Search for the cell housing the specified text and yield its [X, Y] center coordinate. 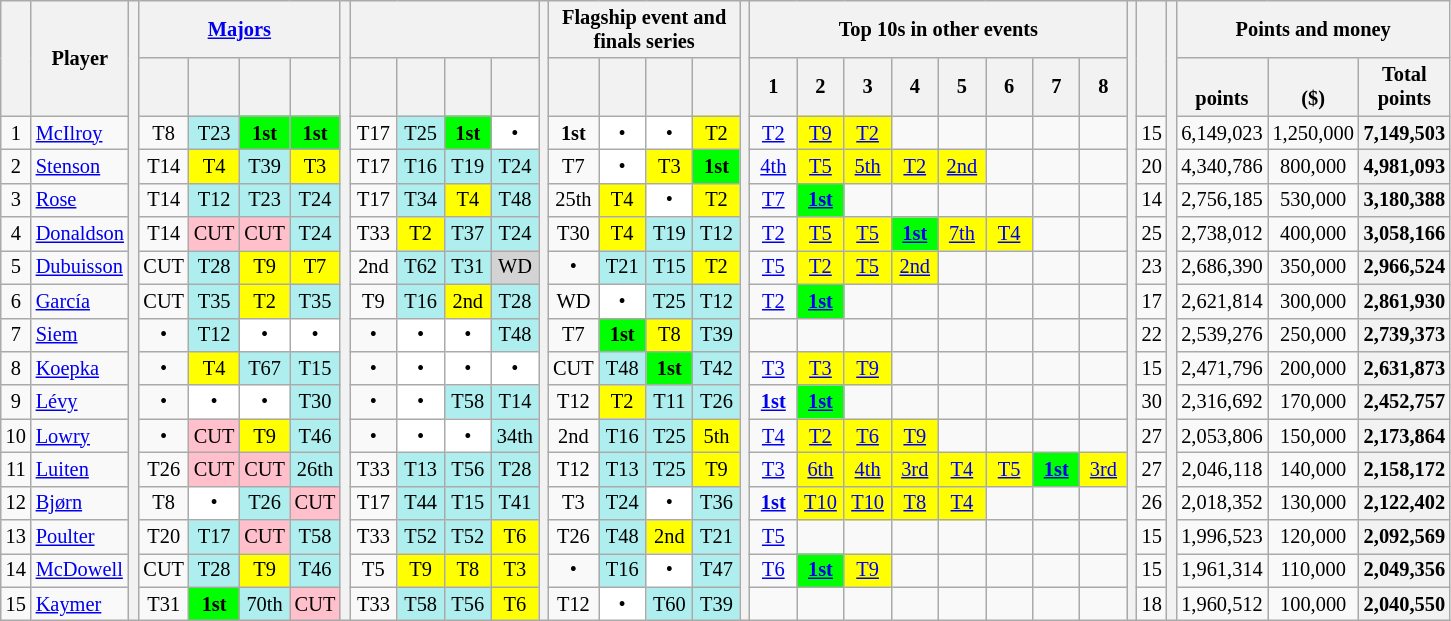
Dubuisson [80, 267]
($) [1314, 87]
170,000 [1314, 402]
2,631,873 [1404, 368]
530,000 [1314, 200]
9 [16, 402]
17 [1152, 301]
2,046,118 [1222, 469]
2,966,524 [1404, 267]
2,122,402 [1404, 503]
Poulter [80, 537]
2,756,185 [1222, 200]
points [1222, 87]
Kaymer [80, 604]
800,000 [1314, 166]
34th [514, 436]
200,000 [1314, 368]
McIlroy [80, 133]
Lowry [80, 436]
Flagship event and finals series [644, 29]
2,158,172 [1404, 469]
26 [1152, 503]
Totalpoints [1404, 87]
1,996,523 [1222, 537]
4,340,786 [1222, 166]
T44 [420, 503]
Stenson [80, 166]
2,018,352 [1222, 503]
Siem [80, 335]
2,621,814 [1222, 301]
T11 [670, 402]
Lévy [80, 402]
García [80, 301]
130,000 [1314, 503]
3,058,166 [1404, 234]
3,180,388 [1404, 200]
Points and money [1313, 29]
Koepka [80, 368]
2,738,012 [1222, 234]
2,452,757 [1404, 402]
T67 [264, 368]
T36 [716, 503]
Rose [80, 200]
1,250,000 [1314, 133]
400,000 [1314, 234]
Majors [239, 29]
350,000 [1314, 267]
2,316,692 [1222, 402]
70th [264, 604]
11 [16, 469]
100,000 [1314, 604]
2,053,806 [1222, 436]
McDowell [80, 570]
10 [16, 436]
2,686,390 [1222, 267]
150,000 [1314, 436]
Donaldson [80, 234]
2,173,864 [1404, 436]
4,981,093 [1404, 166]
Player [80, 58]
T47 [716, 570]
1,960,512 [1222, 604]
20 [1152, 166]
Top 10s in other events [938, 29]
30 [1152, 402]
22 [1152, 335]
Luiten [80, 469]
23 [1152, 267]
7th [962, 234]
13 [16, 537]
T34 [420, 200]
2,861,930 [1404, 301]
T20 [163, 537]
T62 [420, 267]
Bjørn [80, 503]
6,149,023 [1222, 133]
140,000 [1314, 469]
18 [1152, 604]
250,000 [1314, 335]
T60 [670, 604]
2,092,569 [1404, 537]
6th [820, 469]
2,539,276 [1222, 335]
2,040,550 [1404, 604]
2,471,796 [1222, 368]
300,000 [1314, 301]
110,000 [1314, 570]
T37 [468, 234]
25 [1152, 234]
25th [573, 200]
1,961,314 [1222, 570]
26th [315, 469]
7,149,503 [1404, 133]
T41 [514, 503]
T42 [716, 368]
12 [16, 503]
120,000 [1314, 537]
2,049,356 [1404, 570]
2,739,373 [1404, 335]
